Pinpoint the cell where the given text exists, returning its [X, Y] midpoint coordinate. 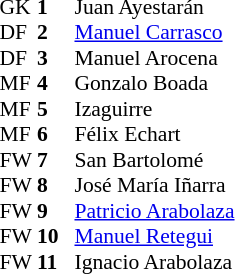
9 [56, 211]
3 [56, 58]
5 [56, 109]
Izaguirre [154, 109]
Félix Echart [154, 135]
4 [56, 83]
Manuel Retegui [154, 237]
San Bartolomé [154, 160]
Patricio Arabolaza [154, 211]
7 [56, 160]
10 [56, 237]
José María Iñarra [154, 185]
2 [56, 33]
8 [56, 185]
Manuel Carrasco [154, 33]
Manuel Arocena [154, 58]
6 [56, 135]
Gonzalo Boada [154, 83]
